Search for the cell housing the specified text and yield its [x, y] center coordinate. 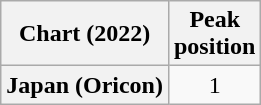
Japan (Oricon) [85, 85]
Chart (2022) [85, 34]
Peakposition [214, 34]
1 [214, 85]
